Capture the cell that displays the provided text and extract its (X, Y) central coordinate. 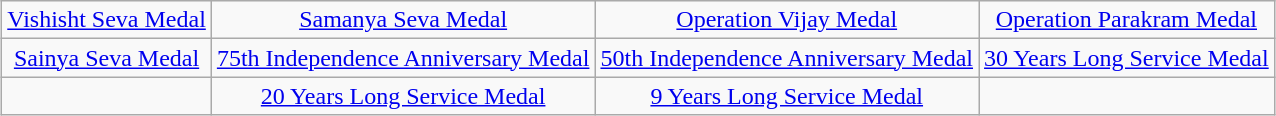
Operation Vijay Medal (787, 20)
Samanya Seva Medal (403, 20)
50th Independence Anniversary Medal (787, 58)
75th Independence Anniversary Medal (403, 58)
Vishisht Seva Medal (107, 20)
30 Years Long Service Medal (1127, 58)
20 Years Long Service Medal (403, 96)
9 Years Long Service Medal (787, 96)
Operation Parakram Medal (1127, 20)
Sainya Seva Medal (107, 58)
